Find where the given text appears and provide that cell's center as (X, Y) coordinate. 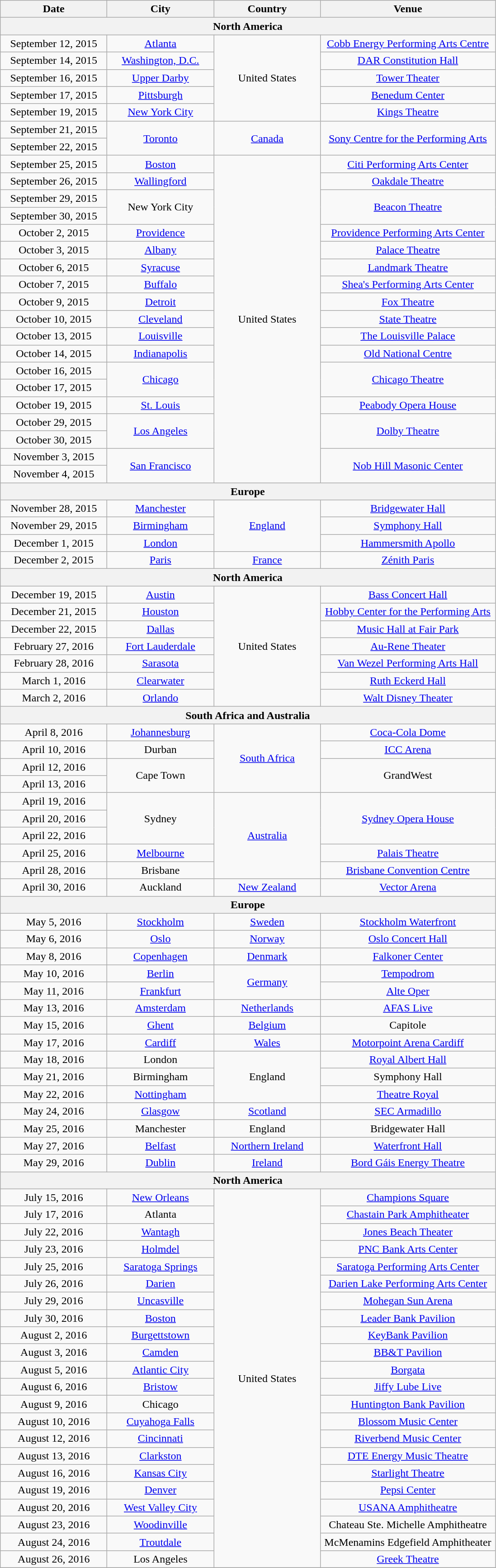
April 19, 2016 (54, 801)
Holmdel (161, 1249)
Capitole (408, 1025)
Cape Town (161, 776)
Belfast (161, 1146)
Riverbend Music Center (408, 1439)
August 2, 2016 (54, 1335)
ICC Arena (408, 749)
Albany (161, 250)
Landmark Theatre (408, 267)
Wantagh (161, 1232)
October 10, 2015 (54, 319)
Waterfront Hall (408, 1146)
New Zealand (267, 887)
May 24, 2016 (54, 1111)
Stockholm (161, 922)
Champions Square (408, 1197)
August 24, 2016 (54, 1542)
Sarasota (161, 663)
July 30, 2016 (54, 1318)
Bristow (161, 1387)
South Africa and Australia (248, 715)
September 25, 2015 (54, 164)
Clearwater (161, 681)
Washington, D.C. (161, 61)
Country (267, 9)
August 19, 2016 (54, 1490)
April 8, 2016 (54, 732)
October 6, 2015 (54, 267)
October 7, 2015 (54, 285)
April 28, 2016 (54, 870)
Nottingham (161, 1094)
September 30, 2015 (54, 216)
Oslo Concert Hall (408, 939)
August 6, 2016 (54, 1387)
July 25, 2016 (54, 1266)
Uncasville (161, 1301)
Citi Performing Arts Center (408, 164)
Cobb Energy Performing Arts Centre (408, 43)
May 29, 2016 (54, 1163)
South Africa (267, 758)
St. Louis (161, 405)
Paris (161, 560)
Dublin (161, 1163)
Woodinville (161, 1525)
Ghent (161, 1025)
Tempodrom (408, 973)
July 22, 2016 (54, 1232)
September 17, 2015 (54, 95)
December 21, 2015 (54, 612)
Cleveland (161, 319)
Stockholm Waterfront (408, 922)
Indianapolis (161, 353)
October 9, 2015 (54, 302)
New Orleans (161, 1197)
April 13, 2016 (54, 784)
May 21, 2016 (54, 1077)
Providence (161, 233)
AFAS Live (408, 1008)
Bass Concert Hall (408, 595)
May 25, 2016 (54, 1129)
Brisbane (161, 870)
August 5, 2016 (54, 1370)
September 14, 2015 (54, 61)
May 27, 2016 (54, 1146)
Austin (161, 595)
Theatre Royal (408, 1094)
Houston (161, 612)
Pittsburgh (161, 95)
Peabody Opera House (408, 405)
July 29, 2016 (54, 1301)
Netherlands (267, 1008)
Walt Disney Theater (408, 698)
September 12, 2015 (54, 43)
KeyBank Pavilion (408, 1335)
Norway (267, 939)
Dallas (161, 629)
Frankfurt (161, 991)
May 17, 2016 (54, 1042)
State Theatre (408, 319)
Benedum Center (408, 95)
July 23, 2016 (54, 1249)
Ireland (267, 1163)
Hammersmith Apollo (408, 543)
Zénith Paris (408, 560)
SEC Armadillo (408, 1111)
September 21, 2015 (54, 129)
October 30, 2015 (54, 439)
Saratoga Performing Arts Center (408, 1266)
Cardiff (161, 1042)
Belgium (267, 1025)
Greek Theatre (408, 1559)
March 1, 2016 (54, 681)
Auckland (161, 887)
USANA Amphitheatre (408, 1507)
October 14, 2015 (54, 353)
Providence Performing Arts Center (408, 233)
Blossom Music Center (408, 1421)
Jiffy Lube Live (408, 1387)
May 11, 2016 (54, 991)
October 16, 2015 (54, 371)
October 17, 2015 (54, 388)
BB&T Pavilion (408, 1353)
May 13, 2016 (54, 1008)
Sweden (267, 922)
Glasgow (161, 1111)
May 15, 2016 (54, 1025)
August 13, 2016 (54, 1456)
February 28, 2016 (54, 663)
Dolby Theatre (408, 431)
Durban (161, 749)
McMenamins Edgefield Amphitheater (408, 1542)
Fort Lauderdale (161, 646)
Sydney (161, 819)
Vector Arena (408, 887)
September 26, 2015 (54, 181)
Shea's Performing Arts Center (408, 285)
Chateau Ste. Michelle Amphitheatre (408, 1525)
August 10, 2016 (54, 1421)
Royal Albert Hall (408, 1060)
May 5, 2016 (54, 922)
August 12, 2016 (54, 1439)
Cuyahoga Falls (161, 1421)
Detroit (161, 302)
Denmark (267, 956)
Huntington Bank Pavilion (408, 1404)
France (267, 560)
August 3, 2016 (54, 1353)
September 29, 2015 (54, 198)
March 2, 2016 (54, 698)
August 20, 2016 (54, 1507)
Louisville (161, 336)
Chastain Park Amphitheater (408, 1215)
May 18, 2016 (54, 1060)
Palais Theatre (408, 853)
Tower Theater (408, 78)
Orlando (161, 698)
Toronto (161, 138)
Borgata (408, 1370)
Berlin (161, 973)
Syracuse (161, 267)
May 8, 2016 (54, 956)
December 2, 2015 (54, 560)
August 23, 2016 (54, 1525)
April 20, 2016 (54, 819)
August 26, 2016 (54, 1559)
Au-Rene Theater (408, 646)
Starlight Theatre (408, 1473)
Hobby Center for the Performing Arts (408, 612)
Darien Lake Performing Arts Center (408, 1283)
September 16, 2015 (54, 78)
April 12, 2016 (54, 767)
Fox Theatre (408, 302)
Wales (267, 1042)
April 10, 2016 (54, 749)
Old National Centre (408, 353)
November 3, 2015 (54, 457)
PNC Bank Arts Center (408, 1249)
Melbourne (161, 853)
April 30, 2016 (54, 887)
West Valley City (161, 1507)
Kings Theatre (408, 112)
April 25, 2016 (54, 853)
DAR Constitution Hall (408, 61)
May 6, 2016 (54, 939)
November 4, 2015 (54, 474)
Troutdale (161, 1542)
February 27, 2016 (54, 646)
Palace Theatre (408, 250)
Sony Centre for the Performing Arts (408, 138)
Jones Beach Theater (408, 1232)
July 17, 2016 (54, 1215)
August 16, 2016 (54, 1473)
Mohegan Sun Arena (408, 1301)
Canada (267, 138)
Oslo (161, 939)
Kansas City (161, 1473)
Northern Ireland (267, 1146)
Denver (161, 1490)
Bord Gáis Energy Theatre (408, 1163)
Falkoner Center (408, 956)
DTE Energy Music Theatre (408, 1456)
October 19, 2015 (54, 405)
Scotland (267, 1111)
Venue (408, 9)
San Francisco (161, 465)
City (161, 9)
Germany (267, 982)
The Louisville Palace (408, 336)
October 2, 2015 (54, 233)
Burgettstown (161, 1335)
Buffalo (161, 285)
Alte Oper (408, 991)
September 19, 2015 (54, 112)
May 22, 2016 (54, 1094)
May 10, 2016 (54, 973)
Beacon Theatre (408, 207)
July 15, 2016 (54, 1197)
April 22, 2016 (54, 836)
Copenhagen (161, 956)
Music Hall at Fair Park (408, 629)
Van Wezel Performing Arts Hall (408, 663)
Cincinnati (161, 1439)
December 22, 2015 (54, 629)
Brisbane Convention Centre (408, 870)
October 29, 2015 (54, 422)
Camden (161, 1353)
Darien (161, 1283)
August 9, 2016 (54, 1404)
Motorpoint Arena Cardiff (408, 1042)
Saratoga Springs (161, 1266)
Coca-Cola Dome (408, 732)
October 3, 2015 (54, 250)
Amsterdam (161, 1008)
Atlantic City (161, 1370)
Chicago Theatre (408, 379)
Oakdale Theatre (408, 181)
Nob Hill Masonic Center (408, 465)
December 19, 2015 (54, 595)
Sydney Opera House (408, 819)
Australia (267, 836)
December 1, 2015 (54, 543)
Ruth Eckerd Hall (408, 681)
GrandWest (408, 776)
November 29, 2015 (54, 526)
October 13, 2015 (54, 336)
Clarkston (161, 1456)
Johannesburg (161, 732)
Wallingford (161, 181)
Leader Bank Pavilion (408, 1318)
Date (54, 9)
September 22, 2015 (54, 147)
November 28, 2015 (54, 509)
July 26, 2016 (54, 1283)
Pepsi Center (408, 1490)
Upper Darby (161, 78)
